For the text-containing cell, return its midpoint in (x, y) coordinate format. 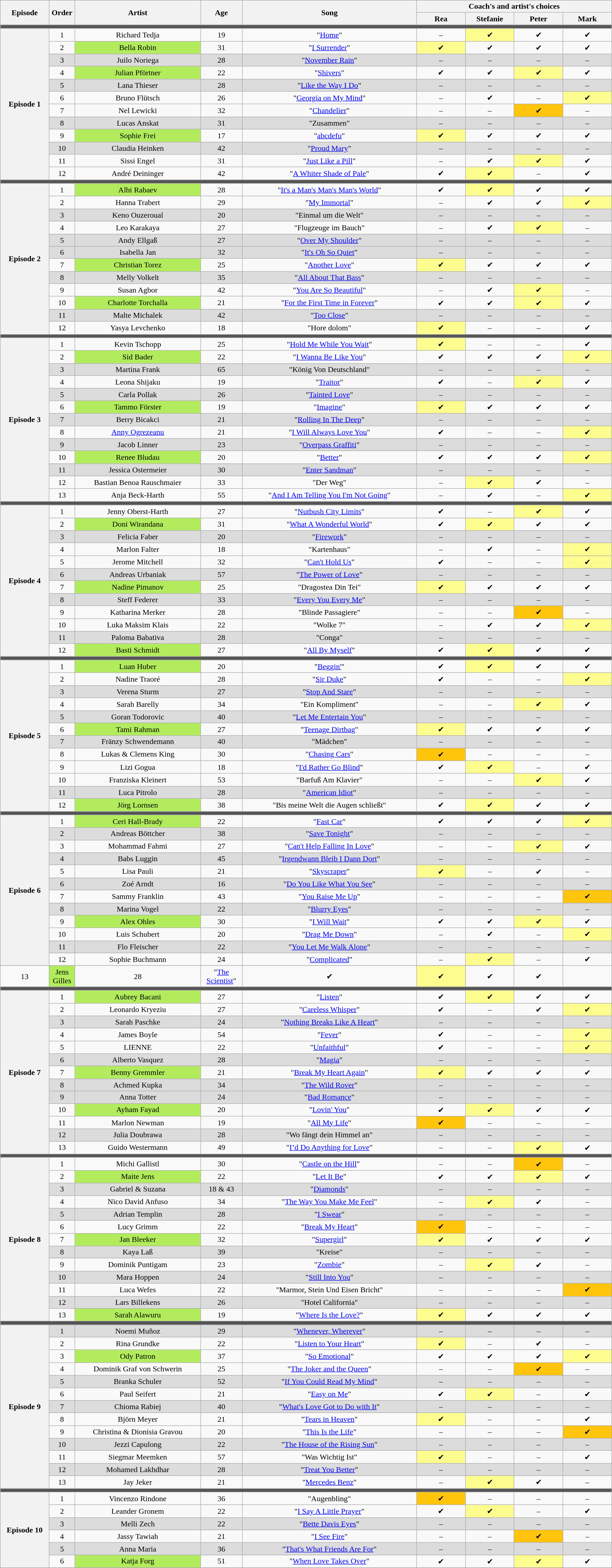
"Shivers" (330, 73)
Carla Pollak (138, 395)
Christina & Dionisia Gravou (138, 1432)
"abcdefu" (330, 136)
Coach's and artist's choices (514, 6)
Luis Schubert (138, 934)
"Kreise" (330, 1252)
Renee Bludau (138, 457)
Lars Billekens (138, 1302)
"I Surrender" (330, 48)
Noemi Muñoz (138, 1331)
"Zusammen" (330, 123)
Albi Rabaev (138, 190)
Nadine Traoré (138, 679)
"You Let Me Walk Alone" (330, 947)
Luan Huber (138, 666)
"Augenbling" (330, 1499)
Bruno Flütsch (138, 98)
Malte Michalek (138, 315)
Leona Shijaku (138, 382)
"Unfaithful" (330, 1047)
Goran Todorovic (138, 717)
43 (221, 896)
Björn Meyer (138, 1419)
Jan Bleeker (138, 1240)
"The Wild Rover" (330, 1085)
"Magia" (330, 1060)
Berry Bicakci (138, 419)
"Bis meine Welt die Augen schließt" (330, 805)
Anny Ogrezeanu (138, 432)
"The House of the Rising Sun" (330, 1444)
"Chandelier" (330, 110)
Anna Totter (138, 1097)
Claudia Heinken (138, 148)
Episode 10 (25, 1530)
"Enter Sandman" (330, 470)
Peter (538, 19)
"Break My Heart Again" (330, 1072)
Andy Ellgaß (138, 240)
Katharina Merker (138, 612)
Luca Pitrolo (138, 792)
Luca Wefes (138, 1290)
Flo Fleischer (138, 947)
"Complicated" (330, 959)
Julia Doubrawa (138, 1135)
Marina Vogel (138, 909)
LIENNE (138, 1047)
"What's Love Got to Do with It" (330, 1407)
Jerome Mitchell (138, 562)
Lukas & Clemens King (138, 754)
Alberto Vasquez (138, 1060)
Rea (441, 19)
"Nothing Breaks Like A Heart" (330, 1022)
Hanna Trabert (138, 202)
Marlon Falter (138, 549)
"Ein Kompliment" (330, 704)
"Fever" (330, 1035)
"Hore dolom" (330, 328)
Ceri Hall-Brady (138, 821)
Episode 4 (25, 581)
Mark (587, 19)
Siegmar Meemken (138, 1457)
"Save Tonight" (330, 834)
"Can't Hold Us" (330, 562)
53 (221, 780)
Bella Robin (138, 48)
Maite Jens (138, 1177)
Nel Lewicki (138, 110)
Nico David Anfuso (138, 1202)
Leonardo Kryeziu (138, 1009)
Rina Grundke (138, 1344)
35 (221, 277)
Christian Torez (138, 265)
Jenny Oberst-Harth (138, 511)
"Teenage Dirtbag" (330, 729)
Nadine Pimanov (138, 587)
"Marmor, Stein Und Eisen Bricht" (330, 1290)
Episode 1 (25, 104)
Katja Forg (138, 1561)
Jens Gilles (62, 976)
"Whenever, Wherever" (330, 1331)
"Better" (330, 457)
Sophie Buchmann (138, 959)
"Mädchen" (330, 742)
"Imagine" (330, 407)
Alex Ohles (138, 922)
Order (62, 13)
"The Joker and the Queen" (330, 1369)
Verena Sturm (138, 692)
65 (221, 369)
Doni Wirandana (138, 524)
Ody Patron (138, 1356)
"Flugzeuge im Bauch" (330, 228)
Steff Federer (138, 600)
"I Swear" (330, 1214)
"Listen" (330, 997)
"Rolling In The Deep" (330, 419)
"Tears in Heaven" (330, 1419)
Marlon Newman (138, 1123)
Andreas Böttcher (138, 834)
"Just Like a Pill" (330, 161)
Julian Pförtner (138, 73)
"Let It Be" (330, 1177)
Lucas Anskat (138, 123)
Felicia Faber (138, 537)
Sammy Franklin (138, 896)
Dominik Puntigam (138, 1265)
Episode 8 (25, 1239)
"Too Close" (330, 315)
"Break My Heart" (330, 1227)
Zoé Arndt (138, 884)
"I’d Do Anything for Love" (330, 1148)
Dominik Graf von Schwerin (138, 1369)
"Lovin' You" (330, 1110)
16 (221, 884)
"Barfuß Am Klavier" (330, 780)
"Irgendwann Bleib I Dann Dort" (330, 859)
"Bette Davis Eyes" (330, 1524)
Episode 7 (25, 1072)
Benny Gremmler (138, 1072)
Paloma Babativa (138, 637)
Sid Bader (138, 357)
Yasya Levchenko (138, 328)
"Georgia on My Mind" (330, 98)
"All About That Bass" (330, 277)
"Zombie" (330, 1265)
55 (221, 495)
Juilo Noriega (138, 60)
Chioma Rabiej (138, 1407)
"All My Life" (330, 1123)
Stefanie (490, 19)
Lana Thieser (138, 85)
"Hotel California" (330, 1302)
Babs Luggin (138, 859)
54 (221, 1035)
"I Wanna Be Like You" (330, 357)
"Wolke 7" (330, 625)
Melli Zech (138, 1524)
Jörg Lornsen (138, 805)
"A Whiter Shade of Pale" (330, 173)
"Do You Like What You See" (330, 884)
Jassy Tawiah (138, 1536)
"Over My Shoulder" (330, 240)
Sissi Engel (138, 161)
Branka Schuler (138, 1381)
Isabella Jan (138, 253)
18 & 43 (221, 1189)
Mohamed Lakhdhar (138, 1470)
"Was Wichtig Ist" (330, 1457)
Tami Rahman (138, 729)
"That's What Friends Are For" (330, 1549)
49 (221, 1148)
"If You Could Read My Mind" (330, 1381)
"I Say A Little Prayer" (330, 1511)
Fränzy Schwendemann (138, 742)
Leander Gronem (138, 1511)
Episode 9 (25, 1407)
Episode 5 (25, 736)
"The Way You Make Me Feel" (330, 1202)
"Blurry Eyes" (330, 909)
Episode 6 (25, 891)
Achmed Kupka (138, 1085)
Lucy Grimm (138, 1227)
Guido Westermann (138, 1148)
"Dragostea Din Tei" (330, 587)
"Home" (330, 35)
"I See Fire" (330, 1536)
45 (221, 859)
"The Scientist" (221, 976)
Lizi Gogua (138, 767)
"It's Oh So Quiet" (330, 253)
"Chasing Cars" (330, 754)
Franziska Kleinert (138, 780)
Adrian Templin (138, 1214)
52 (221, 1381)
"You Are So Beautiful" (330, 290)
"When Love Takes Over" (330, 1561)
"And I Am Telling You I'm Not Going" (330, 495)
Anja Beck-Harth (138, 495)
Jay Jeker (138, 1482)
"Overpass Graffiti" (330, 445)
"Stop And Stare" (330, 692)
"Proud Mary" (330, 148)
"It's a Man's Man's Man's World" (330, 190)
"Another Love" (330, 265)
"Drag Me Down" (330, 934)
Gabriel & Suzana (138, 1189)
"I'd Rather Go Blind" (330, 767)
Kaya Laß (138, 1252)
51 (221, 1561)
"Still Into You" (330, 1277)
"Listen to Your Heart" (330, 1344)
"This Is the Life" (330, 1432)
"I Will Always Love You" (330, 432)
Lisa Pauli (138, 872)
"All By Myself" (330, 650)
"Can't Help Falling In Love" (330, 846)
"Wo fängt dein Himmel an" (330, 1135)
"Traitor" (330, 382)
Michi Gallistl (138, 1164)
"Einmal um die Welt" (330, 215)
"November Rain" (330, 60)
"Where Is the Love?" (330, 1315)
Andreas Urbaniak (138, 574)
"Skyscraper" (330, 872)
Sophie Frei (138, 136)
Sarah Alawuru (138, 1315)
"Supergirl" (330, 1240)
Artist (138, 13)
Jessica Ostermeier (138, 470)
"Bad Romance" (330, 1097)
"You Raise Me Up" (330, 896)
37 (221, 1356)
James Boyle (138, 1035)
"Beggin'" (330, 666)
Aubrey Bacani (138, 997)
Sarah Barelly (138, 704)
"Careless Whisper" (330, 1009)
André Deininger (138, 173)
"The Power of Love" (330, 574)
Mara Hoppen (138, 1277)
"Every You Every Me" (330, 600)
"Castle on the Hill" (330, 1164)
"So Emotional" (330, 1356)
"Fast Car" (330, 821)
Susan Agbor (138, 290)
17 (221, 136)
"Diamonds" (330, 1189)
"Treat You Better" (330, 1470)
"Blinde Passagiere" (330, 612)
Luka Maksim Klais (138, 625)
"Sir Duke" (330, 679)
Basti Schmidt (138, 650)
Keno Ouzeroual (138, 215)
"Let Me Entertain You" (330, 717)
39 (221, 1252)
"Tainted Love" (330, 395)
"Firework" (330, 537)
"American Idiot" (330, 792)
"Mercedes Benz" (330, 1482)
Episode 2 (25, 259)
"Der Weg" (330, 482)
Vincenzo Rindone (138, 1499)
Leo Karakaya (138, 228)
Age (221, 13)
"Nutbush City Limits" (330, 511)
Jezzi Capulong (138, 1444)
"Conga" (330, 637)
"For the First Time in Forever" (330, 303)
"Hold Me While You Wait" (330, 344)
"My Immortal" (330, 202)
Episode 3 (25, 420)
Bastian Benoa Rauschmaier (138, 482)
"Like the Way I Do" (330, 85)
"König Von Deutschland" (330, 369)
"I Will Wait" (330, 922)
Mohammad Fahmi (138, 846)
Episode (25, 13)
Paul Seifert (138, 1394)
Jacob Linner (138, 445)
Kevin Tschopp (138, 344)
Melly Volkelt (138, 277)
Ayham Fayad (138, 1110)
"Kartenhaus" (330, 549)
Anna Maria (138, 1549)
Sarah Paschke (138, 1022)
"Easy on Me" (330, 1394)
Richard Tedja (138, 35)
Song (330, 13)
Tammo Förster (138, 407)
Charlotte Torchalla (138, 303)
Martina Frank (138, 369)
"What A Wonderful World" (330, 524)
